Capture the cell that displays the provided text and extract its (x, y) central coordinate. 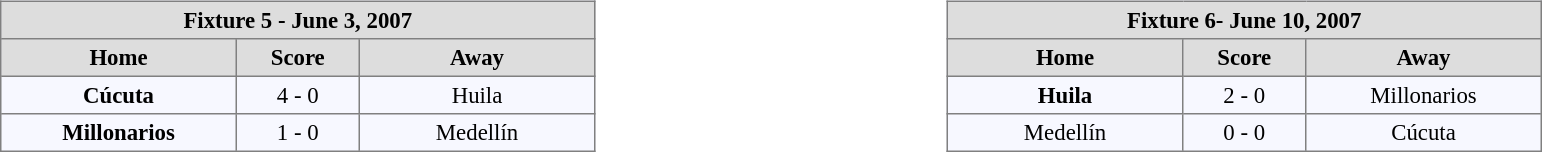
Fixture 6- June 10, 2007 (1244, 20)
0 - 0 (1244, 133)
4 - 0 (298, 95)
Fixture 5 - June 3, 2007 (298, 20)
2 - 0 (1244, 95)
1 - 0 (298, 133)
